Determine the [x, y] coordinate at the center of the cell enclosing the given text.  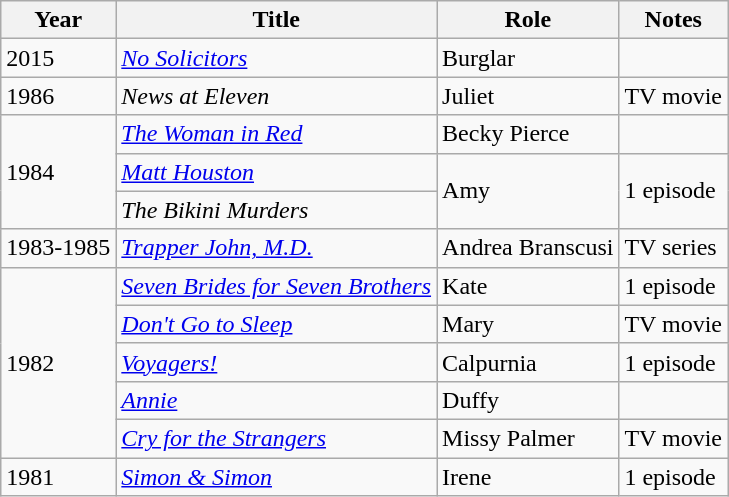
1986 [58, 96]
The Woman in Red [276, 134]
Annie [276, 400]
Title [276, 20]
Seven Brides for Seven Brothers [276, 286]
Burglar [528, 58]
Becky Pierce [528, 134]
1982 [58, 362]
Notes [674, 20]
Don't Go to Sleep [276, 324]
Cry for the Strangers [276, 438]
2015 [58, 58]
Calpurnia [528, 362]
Andrea Branscusi [528, 248]
The Bikini Murders [276, 210]
Mary [528, 324]
Missy Palmer [528, 438]
Duffy [528, 400]
Kate [528, 286]
Role [528, 20]
No Solicitors [276, 58]
Juliet [528, 96]
Amy [528, 191]
Matt Houston [276, 172]
Trapper John, M.D. [276, 248]
1981 [58, 477]
Simon & Simon [276, 477]
TV series [674, 248]
1984 [58, 172]
News at Eleven [276, 96]
Voyagers! [276, 362]
Year [58, 20]
Irene [528, 477]
1983-1985 [58, 248]
